Search for the cell housing the specified text and yield its (x, y) center coordinate. 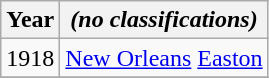
Year (30, 20)
(no classifications) (164, 20)
1918 (30, 58)
New Orleans Easton (164, 58)
